Find where the given text appears and provide that cell's center as [X, Y] coordinate. 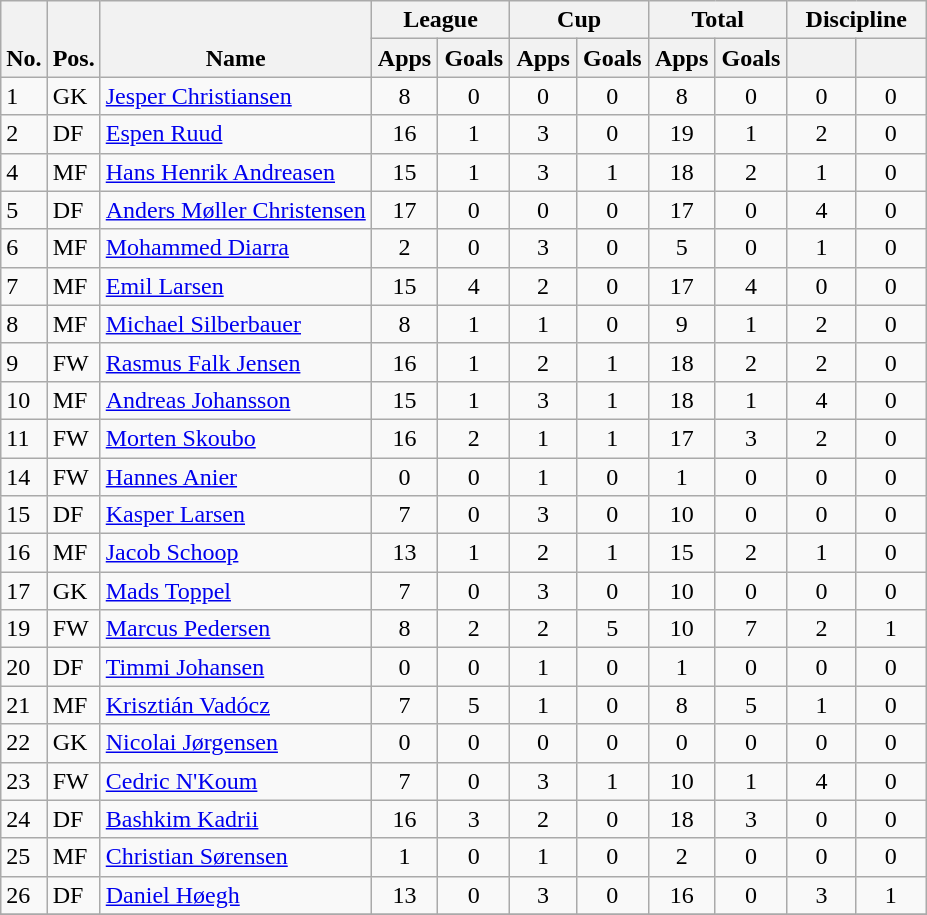
23 [24, 781]
Andreas Johansson [236, 400]
Jesper Christiansen [236, 96]
26 [24, 895]
Cup [580, 20]
Christian Sørensen [236, 857]
Morten Skoubo [236, 438]
Jacob Schoop [236, 553]
22 [24, 743]
11 [24, 438]
6 [24, 248]
14 [24, 477]
Name [236, 39]
Anders Møller Christensen [236, 210]
Rasmus Falk Jensen [236, 362]
Mohammed Diarra [236, 248]
Daniel Høegh [236, 895]
Mads Toppel [236, 591]
Nicolai Jørgensen [236, 743]
League [440, 20]
Michael Silberbauer [236, 324]
25 [24, 857]
Espen Ruud [236, 134]
Marcus Pedersen [236, 629]
Bashkim Kadrii [236, 819]
Cedric N'Koum [236, 781]
Discipline [856, 20]
20 [24, 667]
Emil Larsen [236, 286]
Timmi Johansen [236, 667]
No. [24, 39]
Total [718, 20]
Krisztián Vadócz [236, 705]
21 [24, 705]
Hans Henrik Andreasen [236, 172]
Kasper Larsen [236, 515]
Pos. [74, 39]
Hannes Anier [236, 477]
24 [24, 819]
